Pinpoint the cell where the given text exists, returning its (X, Y) midpoint coordinate. 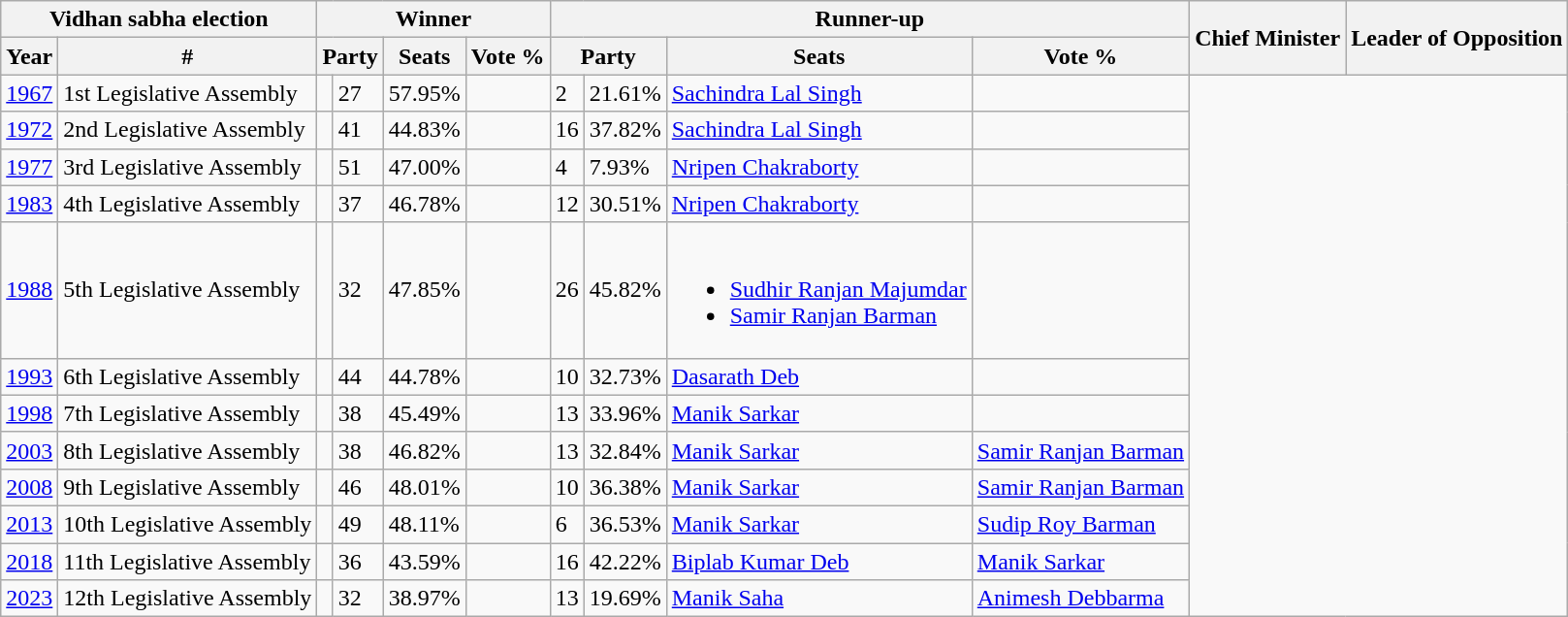
7.93% (624, 167)
46 (358, 487)
2nd Legislative Assembly (188, 130)
44 (358, 376)
11th Legislative Assembly (188, 562)
Winner (433, 19)
27 (358, 93)
Manik Saha (818, 599)
19.69% (624, 599)
4 (566, 167)
41 (358, 130)
1972 (29, 130)
36.53% (624, 524)
37 (358, 204)
9th Legislative Assembly (188, 487)
2018 (29, 562)
12th Legislative Assembly (188, 599)
46.78% (425, 204)
43.59% (425, 562)
Chief Minister (1268, 38)
7th Legislative Assembly (188, 413)
1998 (29, 413)
57.95% (425, 93)
8th Legislative Assembly (188, 450)
Leader of Opposition (1456, 38)
6 (566, 524)
26 (566, 290)
1988 (29, 290)
1993 (29, 376)
21.61% (624, 93)
45.82% (624, 290)
47.00% (425, 167)
48.01% (425, 487)
5th Legislative Assembly (188, 290)
44.83% (425, 130)
Year (29, 56)
Biplab Kumar Deb (818, 562)
3rd Legislative Assembly (188, 167)
46.82% (425, 450)
32.73% (624, 376)
38.97% (425, 599)
12 (566, 204)
10th Legislative Assembly (188, 524)
37.82% (624, 130)
47.85% (425, 290)
1st Legislative Assembly (188, 93)
2023 (29, 599)
Dasarath Deb (818, 376)
36.38% (624, 487)
# (188, 56)
2003 (29, 450)
1967 (29, 93)
32.84% (624, 450)
2 (566, 93)
Animesh Debbarma (1080, 599)
42.22% (624, 562)
6th Legislative Assembly (188, 376)
36 (358, 562)
45.49% (425, 413)
48.11% (425, 524)
2008 (29, 487)
30.51% (624, 204)
Vidhan sabha election (159, 19)
49 (358, 524)
Sudip Roy Barman (1080, 524)
33.96% (624, 413)
51 (358, 167)
Sudhir Ranjan MajumdarSamir Ranjan Barman (818, 290)
2013 (29, 524)
Runner-up (869, 19)
1977 (29, 167)
44.78% (425, 376)
1983 (29, 204)
4th Legislative Assembly (188, 204)
